Detect which cell encompasses the target text, then output its [x, y] center coordinate. 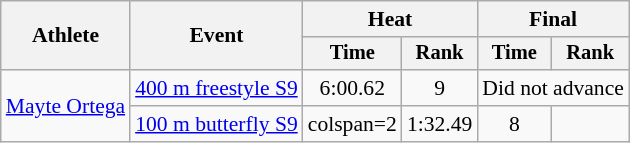
Athlete [66, 36]
Heat [390, 19]
1:32.49 [440, 124]
9 [440, 88]
Mayte Ortega [66, 106]
400 m freestyle S9 [216, 88]
colspan=2 [352, 124]
8 [514, 124]
6:00.62 [352, 88]
Event [216, 36]
100 m butterfly S9 [216, 124]
Final [553, 19]
Did not advance [553, 88]
